Return the [X, Y] coordinate for the center point of the cell that contains the specified text.  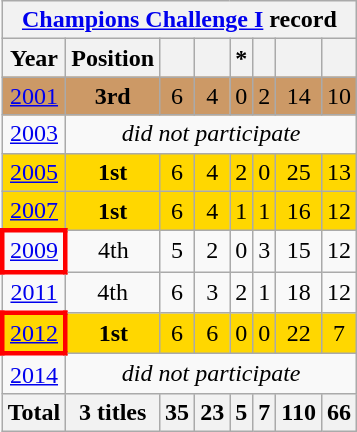
Total [34, 412]
2007 [34, 211]
14 [299, 96]
Champions Challenge I record [179, 20]
15 [299, 252]
16 [299, 211]
35 [178, 412]
3 titles [113, 412]
2009 [34, 252]
23 [212, 412]
* [242, 58]
66 [340, 412]
2005 [34, 172]
Year [34, 58]
22 [299, 334]
2014 [34, 374]
2012 [34, 334]
18 [299, 292]
Position [113, 58]
10 [340, 96]
25 [299, 172]
13 [340, 172]
2003 [34, 134]
2001 [34, 96]
2011 [34, 292]
110 [299, 412]
3rd [113, 96]
